Scan for the cell matching the given text and deliver its [x, y] coordinate at center. 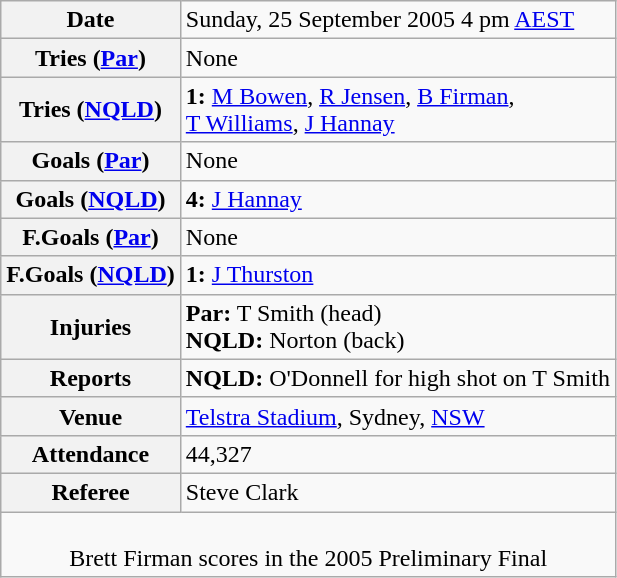
Goals (NQLD) [91, 199]
Reports [91, 378]
Brett Firman scores in the 2005 Preliminary Final [308, 544]
Goals (Par) [91, 161]
Tries (NQLD) [91, 110]
Injuries [91, 326]
Tries (Par) [91, 58]
Attendance [91, 454]
4: J Hannay [398, 199]
1: M Bowen, R Jensen, B Firman, T Williams, J Hannay [398, 110]
Sunday, 25 September 2005 4 pm AEST [398, 20]
Venue [91, 416]
F.Goals (NQLD) [91, 275]
1: J Thurston [398, 275]
Date [91, 20]
Referee [91, 492]
NQLD: O'Donnell for high shot on T Smith [398, 378]
Telstra Stadium, Sydney, NSW [398, 416]
Steve Clark [398, 492]
Par: T Smith (head)NQLD: Norton (back) [398, 326]
44,327 [398, 454]
F.Goals (Par) [91, 237]
